Capture the cell that displays the provided text and extract its [x, y] central coordinate. 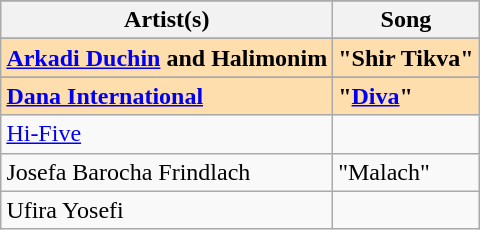
Song [406, 20]
Ufira Yosefi [167, 210]
Artist(s) [167, 20]
Josefa Barocha Frindlach [167, 172]
"Shir Tikva" [406, 58]
"Diva" [406, 96]
"Malach" [406, 172]
Dana International [167, 96]
Hi-Five [167, 134]
Arkadi Duchin and Halimonim [167, 58]
